Pinpoint the cell where the given text exists, returning its (x, y) midpoint coordinate. 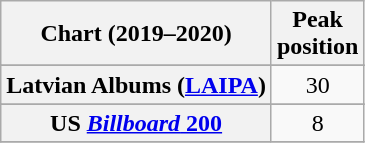
30 (317, 85)
US Billboard 200 (136, 123)
Latvian Albums (LAIPA) (136, 85)
Peakposition (317, 34)
Chart (2019–2020) (136, 34)
8 (317, 123)
